From the cell containing the given text, extract its center point as (X, Y) coordinate. 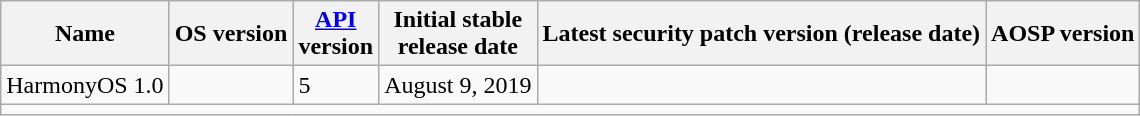
5 (336, 85)
AOSP version (1063, 34)
Latest security patch version (release date) (762, 34)
Name (85, 34)
APIversion (336, 34)
OS version (231, 34)
HarmonyOS 1.0 (85, 85)
Initial stablerelease date (458, 34)
August 9, 2019 (458, 85)
